Detect which cell encompasses the target text, then output its (x, y) center coordinate. 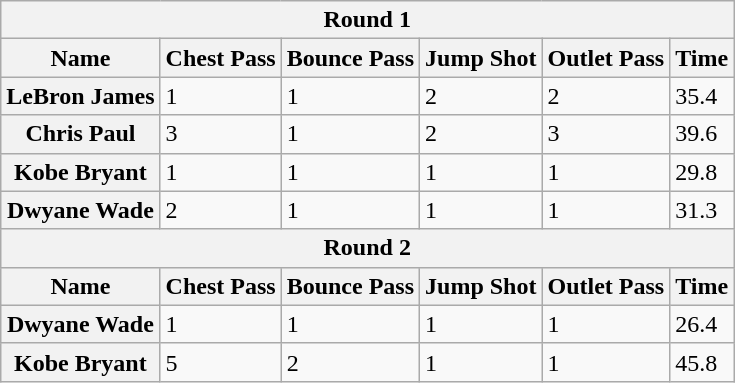
35.4 (702, 96)
29.8 (702, 172)
26.4 (702, 324)
Round 2 (368, 248)
LeBron James (80, 96)
39.6 (702, 134)
45.8 (702, 362)
5 (220, 362)
31.3 (702, 210)
Chris Paul (80, 134)
Round 1 (368, 20)
